Capture the cell that displays the provided text and extract its (x, y) central coordinate. 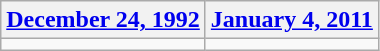
December 24, 1992 (104, 20)
January 4, 2011 (292, 20)
